Determine the [x, y] coordinate at the center of the cell enclosing the given text.  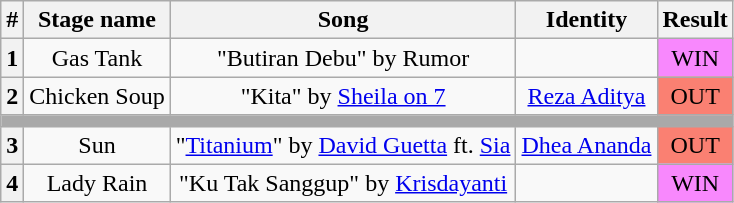
"Ku Tak Sanggup" by Krisdayanti [343, 183]
Sun [97, 145]
"Kita" by Sheila on 7 [343, 96]
Reza Aditya [586, 96]
"Butiran Debu" by Rumor [343, 58]
Lady Rain [97, 183]
Gas Tank [97, 58]
Song [343, 20]
Stage name [97, 20]
Identity [586, 20]
1 [12, 58]
4 [12, 183]
3 [12, 145]
Result [695, 20]
"Titanium" by David Guetta ft. Sia [343, 145]
# [12, 20]
Dhea Ananda [586, 145]
Chicken Soup [97, 96]
2 [12, 96]
